Scan for the cell matching the given text and deliver its [x, y] coordinate at center. 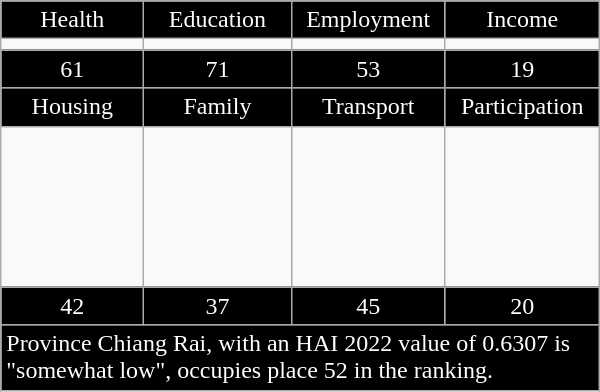
Health [72, 20]
Participation [522, 107]
37 [218, 306]
Family [218, 107]
61 [72, 69]
Education [218, 20]
53 [368, 69]
19 [522, 69]
45 [368, 306]
Housing [72, 107]
42 [72, 306]
71 [218, 69]
20 [522, 306]
Income [522, 20]
Employment [368, 20]
Province Chiang Rai, with an HAI 2022 value of 0.6307 is "somewhat low", occupies place 52 in the ranking. [300, 358]
Transport [368, 107]
